Output the [X, Y] coordinate of the center of the cell containing the given text.  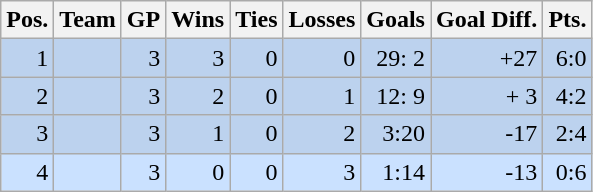
Pts. [568, 20]
4 [28, 172]
-13 [486, 172]
Losses [322, 20]
12: 9 [396, 96]
Team [88, 20]
2:4 [568, 134]
6:0 [568, 58]
+27 [486, 58]
Pos. [28, 20]
+ 3 [486, 96]
Ties [256, 20]
29: 2 [396, 58]
3:20 [396, 134]
GP [143, 20]
Wins [198, 20]
1:14 [396, 172]
4:2 [568, 96]
Goals [396, 20]
Goal Diff. [486, 20]
-17 [486, 134]
0:6 [568, 172]
